Scan for the cell matching the given text and deliver its [X, Y] coordinate at center. 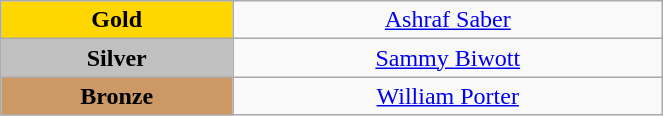
Bronze [117, 96]
Silver [117, 58]
Ashraf Saber [448, 20]
Gold [117, 20]
William Porter [448, 96]
Sammy Biwott [448, 58]
